Pinpoint the cell where the given text exists, returning its (x, y) midpoint coordinate. 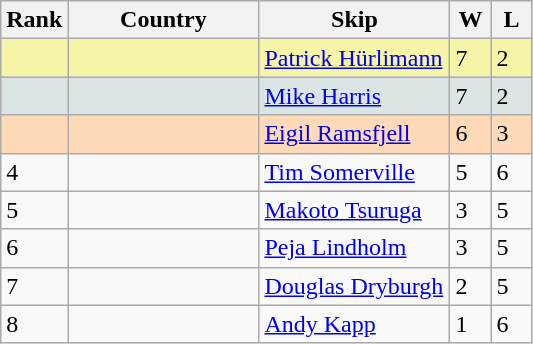
L (512, 20)
Eigil Ramsfjell (354, 134)
Peja Lindholm (354, 248)
Tim Somerville (354, 172)
Andy Kapp (354, 324)
Rank (34, 20)
Makoto Tsuruga (354, 210)
1 (470, 324)
Skip (354, 20)
W (470, 20)
4 (34, 172)
Country (164, 20)
Douglas Dryburgh (354, 286)
Mike Harris (354, 96)
8 (34, 324)
Patrick Hürlimann (354, 58)
